Return the [X, Y] coordinate for the center point of the cell that contains the specified text.  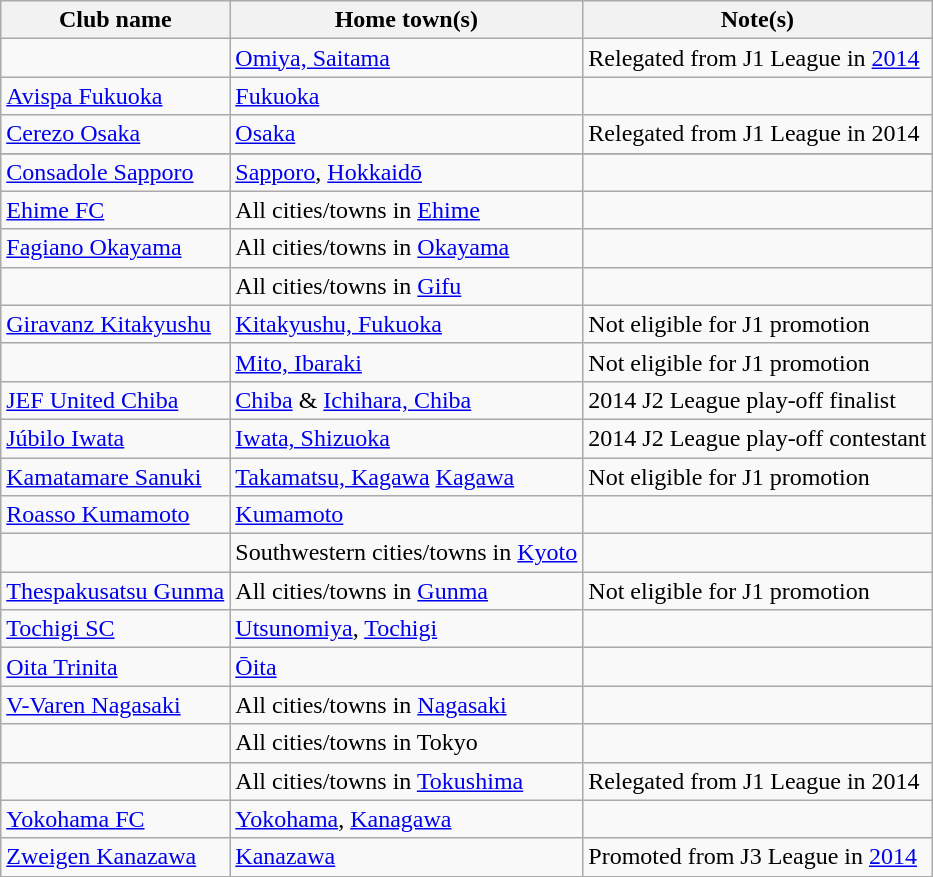
Zweigen Kanazawa [116, 857]
Thespakusatsu Gunma [116, 591]
Iwata, Shizuoka [406, 438]
Takamatsu, Kagawa Kagawa [406, 477]
Kanazawa [406, 857]
All cities/towns in Gifu [406, 286]
Chiba & Ichihara, Chiba [406, 400]
Club name [116, 20]
2014 J2 League play-off finalist [758, 400]
Yokohama FC [116, 819]
All cities/towns in Ehime [406, 210]
Tochigi SC [116, 629]
All cities/towns in Okayama [406, 248]
Ōita [406, 667]
Osaka [406, 134]
All cities/towns in Tokyo [406, 743]
Júbilo Iwata [116, 438]
Oita Trinita [116, 667]
Sapporo, Hokkaidō [406, 172]
Avispa Fukuoka [116, 96]
Fagiano Okayama [116, 248]
Yokohama, Kanagawa [406, 819]
Promoted from J3 League in 2014 [758, 857]
Giravanz Kitakyushu [116, 324]
Roasso Kumamoto [116, 515]
Consadole Sapporo [116, 172]
All cities/towns in Tokushima [406, 781]
V-Varen Nagasaki [116, 705]
Fukuoka [406, 96]
Kamatamare Sanuki [116, 477]
Cerezo Osaka [116, 134]
Kumamoto [406, 515]
Mito, Ibaraki [406, 362]
All cities/towns in Nagasaki [406, 705]
Ehime FC [116, 210]
Home town(s) [406, 20]
2014 J2 League play-off contestant [758, 438]
Kitakyushu, Fukuoka [406, 324]
Note(s) [758, 20]
Utsunomiya, Tochigi [406, 629]
Southwestern cities/towns in Kyoto [406, 553]
All cities/towns in Gunma [406, 591]
JEF United Chiba [116, 400]
Omiya, Saitama [406, 58]
